Pinpoint the cell where the given text exists, returning its [x, y] midpoint coordinate. 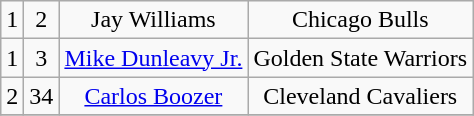
Chicago Bulls [360, 20]
Cleveland Cavaliers [360, 96]
34 [42, 96]
Jay Williams [154, 20]
Golden State Warriors [360, 58]
Mike Dunleavy Jr. [154, 58]
3 [42, 58]
Carlos Boozer [154, 96]
